Extract the (X, Y) coordinate from the center of the cell holding the provided text.  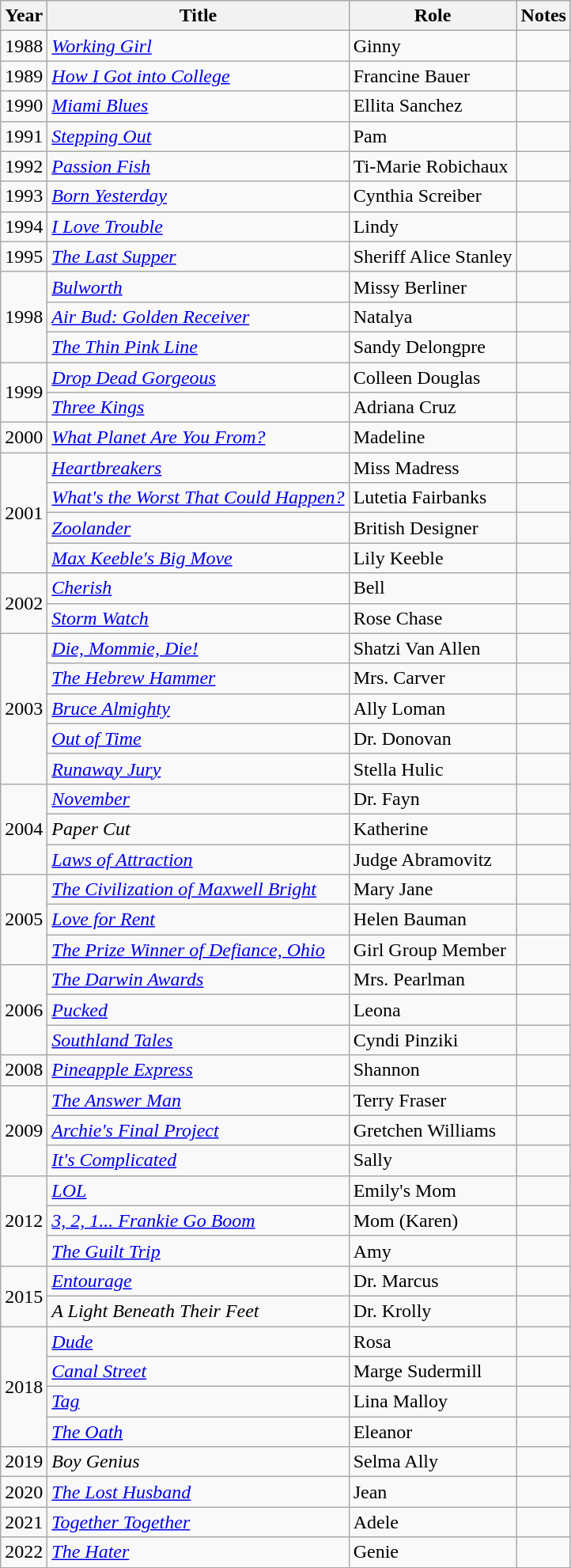
Storm Watch (198, 618)
Out of Time (198, 738)
Zoolander (198, 528)
Bulworth (198, 287)
Sandy Delongpre (433, 347)
Dr. Donovan (433, 738)
Dr. Fayn (433, 799)
2005 (24, 920)
Eleanor (433, 1432)
2003 (24, 708)
2000 (24, 438)
Francine Bauer (433, 76)
The Oath (198, 1432)
Max Keeble's Big Move (198, 558)
What Planet Are You From? (198, 438)
The Civilization of Maxwell Bright (198, 890)
The Lost Husband (198, 1492)
Ginny (433, 46)
Cyndi Pinziki (433, 1040)
Pineapple Express (198, 1070)
The Hater (198, 1552)
Genie (433, 1552)
Missy Berliner (433, 287)
Jean (433, 1492)
Mrs. Pearlman (433, 980)
Canal Street (198, 1372)
2020 (24, 1492)
Southland Tales (198, 1040)
I Love Trouble (198, 226)
Selma Ally (433, 1462)
Runaway Jury (198, 769)
Adriana Cruz (433, 408)
Rosa (433, 1342)
Three Kings (198, 408)
1990 (24, 106)
November (198, 799)
Drop Dead Gorgeous (198, 378)
Title (198, 16)
LOL (198, 1190)
1999 (24, 393)
1989 (24, 76)
Gretchen Williams (433, 1130)
Ally Loman (433, 708)
Stella Hulic (433, 769)
Shannon (433, 1070)
Dude (198, 1342)
Amy (433, 1251)
British Designer (433, 528)
1991 (24, 136)
Year (24, 16)
Judge Abramovitz (433, 859)
Together Together (198, 1522)
Lina Malloy (433, 1402)
A Light Beneath Their Feet (198, 1311)
2018 (24, 1387)
2008 (24, 1070)
Bruce Almighty (198, 708)
The Hebrew Hammer (198, 678)
Role (433, 16)
Ti-Marie Robichaux (433, 166)
2012 (24, 1221)
2009 (24, 1130)
Passion Fish (198, 166)
1992 (24, 166)
Natalya (433, 317)
Madeline (433, 438)
Sheriff Alice Stanley (433, 256)
Love for Rent (198, 920)
Rose Chase (433, 618)
Miami Blues (198, 106)
Helen Bauman (433, 920)
Emily's Mom (433, 1190)
Boy Genius (198, 1462)
Dr. Marcus (433, 1281)
Katherine (433, 829)
2019 (24, 1462)
Entourage (198, 1281)
Sally (433, 1160)
It's Complicated (198, 1160)
The Darwin Awards (198, 980)
The Thin Pink Line (198, 347)
How I Got into College (198, 76)
Mom (Karen) (433, 1221)
Lutetia Fairbanks (433, 498)
Working Girl (198, 46)
Paper Cut (198, 829)
Born Yesterday (198, 196)
The Prize Winner of Defiance, Ohio (198, 950)
Archie's Final Project (198, 1130)
Cynthia Screiber (433, 196)
2022 (24, 1552)
1994 (24, 226)
Bell (433, 588)
What's the Worst That Could Happen? (198, 498)
Shatzi Van Allen (433, 648)
Marge Sudermill (433, 1372)
The Guilt Trip (198, 1251)
2021 (24, 1522)
2001 (24, 513)
Cherish (198, 588)
Colleen Douglas (433, 378)
1993 (24, 196)
Lindy (433, 226)
Miss Madress (433, 468)
Mrs. Carver (433, 678)
Leona (433, 1010)
3, 2, 1... Frankie Go Boom (198, 1221)
Adele (433, 1522)
The Answer Man (198, 1100)
2004 (24, 829)
Pam (433, 136)
Girl Group Member (433, 950)
Terry Fraser (433, 1100)
1988 (24, 46)
The Last Supper (198, 256)
1998 (24, 317)
Air Bud: Golden Receiver (198, 317)
Dr. Krolly (433, 1311)
Die, Mommie, Die! (198, 648)
1995 (24, 256)
Mary Jane (433, 890)
Notes (543, 16)
Ellita Sanchez (433, 106)
Tag (198, 1402)
Laws of Attraction (198, 859)
Stepping Out (198, 136)
Heartbreakers (198, 468)
Pucked (198, 1010)
Lily Keeble (433, 558)
2002 (24, 603)
2006 (24, 1010)
2015 (24, 1296)
